Capture the cell that displays the provided text and extract its [X, Y] central coordinate. 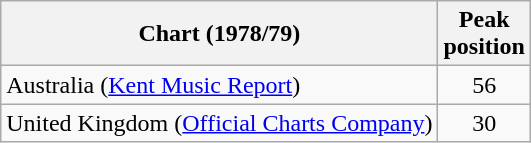
Peak position [484, 34]
United Kingdom (Official Charts Company) [220, 123]
Chart (1978/79) [220, 34]
Australia (Kent Music Report) [220, 85]
56 [484, 85]
30 [484, 123]
